Determine the [X, Y] coordinate at the center of the cell enclosing the given text.  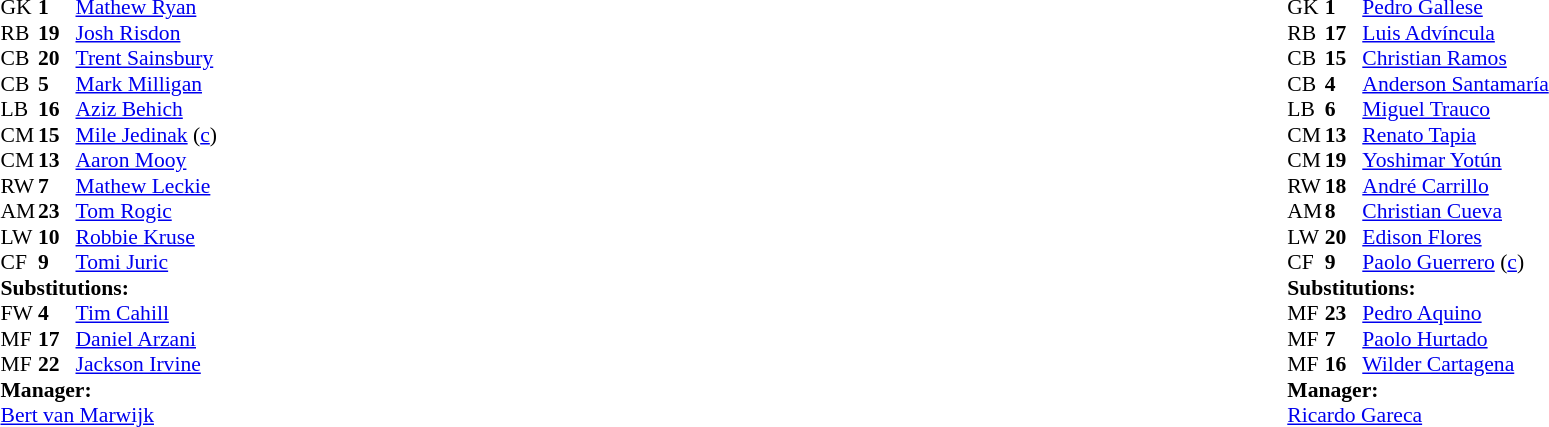
Anderson Santamaría [1455, 84]
Wilder Cartagena [1455, 365]
Mark Milligan [146, 84]
Miguel Trauco [1455, 109]
18 [1344, 186]
22 [57, 365]
Pedro Aquino [1455, 313]
8 [1344, 211]
Yoshimar Yotún [1455, 161]
Josh Risdon [146, 33]
Christian Ramos [1455, 59]
André Carrillo [1455, 186]
5 [57, 84]
Aaron Mooy [146, 161]
Mathew Leckie [146, 186]
Mile Jedinak (c) [146, 135]
Robbie Kruse [146, 237]
Tomi Juric [146, 263]
Paolo Hurtado [1455, 339]
Tim Cahill [146, 313]
Paolo Guerrero (c) [1455, 263]
10 [57, 237]
Aziz Behich [146, 109]
Luis Advíncula [1455, 33]
6 [1344, 109]
Trent Sainsbury [146, 59]
FW [19, 313]
Tom Rogic [146, 211]
Renato Tapia [1455, 135]
Christian Cueva [1455, 211]
Edison Flores [1455, 237]
Jackson Irvine [146, 365]
Daniel Arzani [146, 339]
